Identify which cell holds the provided text, then report its (x, y) central coordinate. 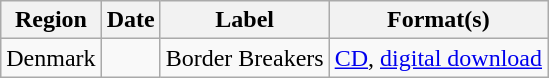
CD, digital download (438, 58)
Date (130, 20)
Region (51, 20)
Label (244, 20)
Format(s) (438, 20)
Border Breakers (244, 58)
Denmark (51, 58)
